Find where the given text appears and provide that cell's center as [x, y] coordinate. 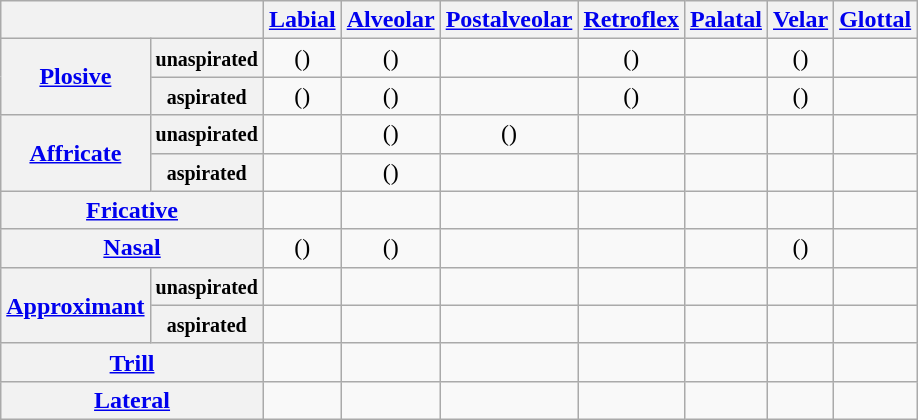
Glottal [876, 20]
Labial [302, 20]
Retroflex [632, 20]
Nasal [132, 248]
Palatal [726, 20]
Plosive [76, 77]
Affricate [76, 153]
Fricative [132, 210]
Alveolar [390, 20]
Trill [132, 362]
Postalveolar [509, 20]
Approximant [76, 305]
Lateral [132, 400]
Velar [800, 20]
